From the cell containing the given text, extract its center point as (x, y) coordinate. 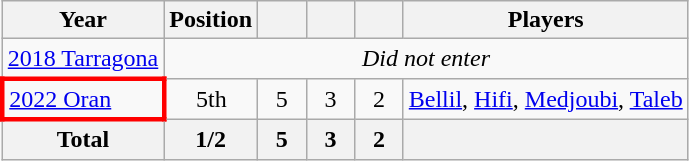
Year (83, 20)
2018 Tarragona (83, 59)
1/2 (211, 139)
Total (83, 139)
Players (546, 20)
Position (211, 20)
5th (211, 98)
Did not enter (426, 59)
Bellil, Hifi, Medjoubi, Taleb (546, 98)
2022 Oran (83, 98)
